Identify which cell holds the provided text, then report its (x, y) central coordinate. 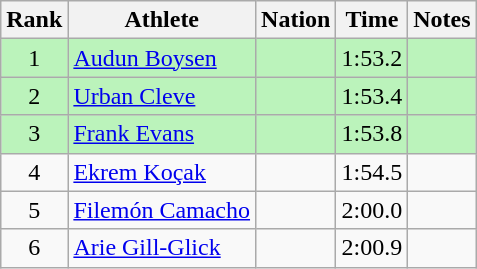
1:53.8 (372, 134)
Filemón Camacho (162, 210)
3 (34, 134)
2 (34, 96)
4 (34, 172)
6 (34, 248)
2:00.0 (372, 210)
1 (34, 58)
Time (372, 20)
Frank Evans (162, 134)
Athlete (162, 20)
1:54.5 (372, 172)
Nation (296, 20)
1:53.4 (372, 96)
5 (34, 210)
Rank (34, 20)
Arie Gill-Glick (162, 248)
2:00.9 (372, 248)
Ekrem Koçak (162, 172)
Audun Boysen (162, 58)
Notes (442, 20)
1:53.2 (372, 58)
Urban Cleve (162, 96)
